Identify which cell holds the provided text, then report its [X, Y] central coordinate. 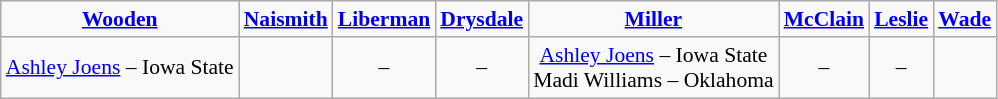
Wooden [120, 19]
Naismith [286, 19]
McClain [824, 19]
Wade [964, 19]
Liberman [384, 19]
Drysdale [482, 19]
Ashley Joens – Iowa StateMadi Williams – Oklahoma [653, 68]
Ashley Joens – Iowa State [120, 68]
Leslie [901, 19]
Miller [653, 19]
